Pinpoint the cell where the given text exists, returning its (x, y) midpoint coordinate. 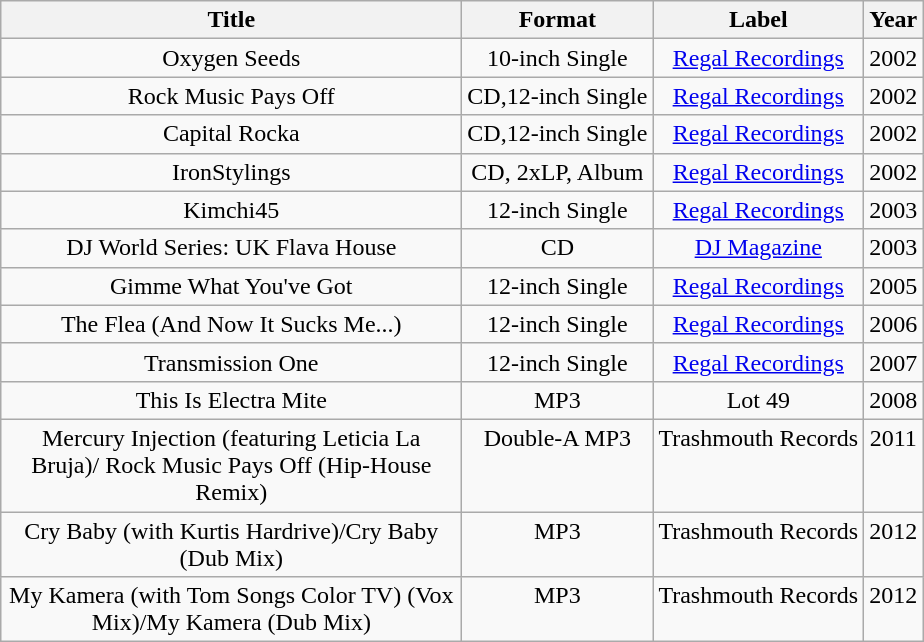
DJ World Series: UK Flava House (232, 248)
My Kamera (with Tom Songs Color TV) (Vox Mix)/My Kamera (Dub Mix) (232, 610)
CD, 2xLP, Album (558, 172)
Transmission One (232, 362)
CD (558, 248)
10-inch Single (558, 58)
Lot 49 (758, 400)
The Flea (And Now It Sucks Me...) (232, 324)
IronStylings (232, 172)
Oxygen Seeds (232, 58)
Mercury Injection (featuring Leticia La Bruja)/ Rock Music Pays Off (Hip-House Remix) (232, 465)
2005 (894, 286)
Format (558, 20)
Capital Rocka (232, 134)
Double-A MP3 (558, 465)
Title (232, 20)
Rock Music Pays Off (232, 96)
2011 (894, 465)
2006 (894, 324)
Kimchi45 (232, 210)
2008 (894, 400)
2007 (894, 362)
Gimme What You've Got (232, 286)
Cry Baby (with Kurtis Hardrive)/Cry Baby (Dub Mix) (232, 544)
DJ Magazine (758, 248)
This Is Electra Mite (232, 400)
Year (894, 20)
Label (758, 20)
